Search for the cell housing the specified text and yield its (x, y) center coordinate. 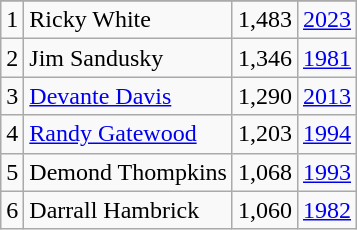
1,060 (264, 210)
1,346 (264, 58)
Randy Gatewood (128, 134)
Ricky White (128, 20)
6 (12, 210)
4 (12, 134)
2013 (326, 96)
3 (12, 96)
1982 (326, 210)
5 (12, 172)
1994 (326, 134)
1981 (326, 58)
1,203 (264, 134)
Devante Davis (128, 96)
1 (12, 20)
Darrall Hambrick (128, 210)
1,483 (264, 20)
1,068 (264, 172)
2023 (326, 20)
1993 (326, 172)
Demond Thompkins (128, 172)
1,290 (264, 96)
2 (12, 58)
Jim Sandusky (128, 58)
